Scan for the cell matching the given text and deliver its [x, y] coordinate at center. 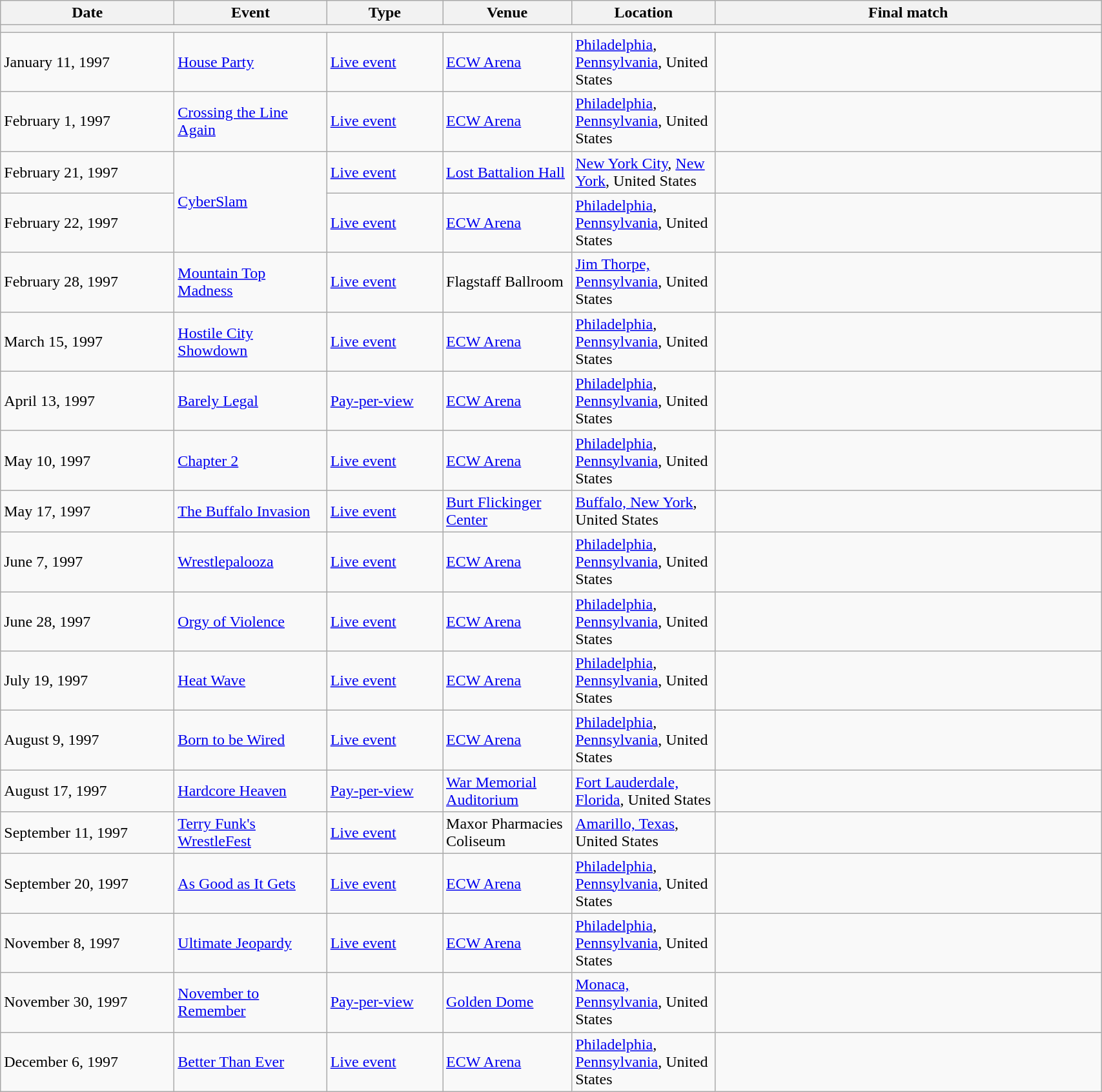
As Good as It Gets [250, 884]
The Buffalo Invasion [250, 511]
Orgy of Violence [250, 621]
Mountain Top Madness [250, 282]
May 17, 1997 [88, 511]
March 15, 1997 [88, 341]
Monaca, Pennsylvania, United States [644, 1002]
Golden Dome [507, 1002]
August 17, 1997 [88, 791]
December 6, 1997 [88, 1062]
February 1, 1997 [88, 121]
Venue [507, 13]
Buffalo, New York, United States [644, 511]
November 30, 1997 [88, 1002]
May 10, 1997 [88, 460]
June 28, 1997 [88, 621]
November to Remember [250, 1002]
September 20, 1997 [88, 884]
Maxor Pharmacies Coliseum [507, 833]
Chapter 2 [250, 460]
New York City, New York, United States [644, 172]
April 13, 1997 [88, 401]
Date [88, 13]
February 28, 1997 [88, 282]
Final match [908, 13]
CyberSlam [250, 201]
Terry Funk's WrestleFest [250, 833]
Burt Flickinger Center [507, 511]
Hardcore Heaven [250, 791]
Event [250, 13]
Heat Wave [250, 681]
War Memorial Auditorium [507, 791]
Born to be Wired [250, 740]
Amarillo, Texas, United States [644, 833]
Fort Lauderdale, Florida, United States [644, 791]
Barely Legal [250, 401]
February 21, 1997 [88, 172]
Better Than Ever [250, 1062]
Ultimate Jeopardy [250, 943]
June 7, 1997 [88, 561]
Jim Thorpe, Pennsylvania, United States [644, 282]
Crossing the Line Again [250, 121]
January 11, 1997 [88, 62]
August 9, 1997 [88, 740]
February 22, 1997 [88, 223]
Type [385, 13]
Hostile City Showdown [250, 341]
Flagstaff Ballroom [507, 282]
House Party [250, 62]
Wrestlepalooza [250, 561]
September 11, 1997 [88, 833]
November 8, 1997 [88, 943]
Lost Battalion Hall [507, 172]
July 19, 1997 [88, 681]
Location [644, 13]
